From the cell containing the given text, extract its center point as (x, y) coordinate. 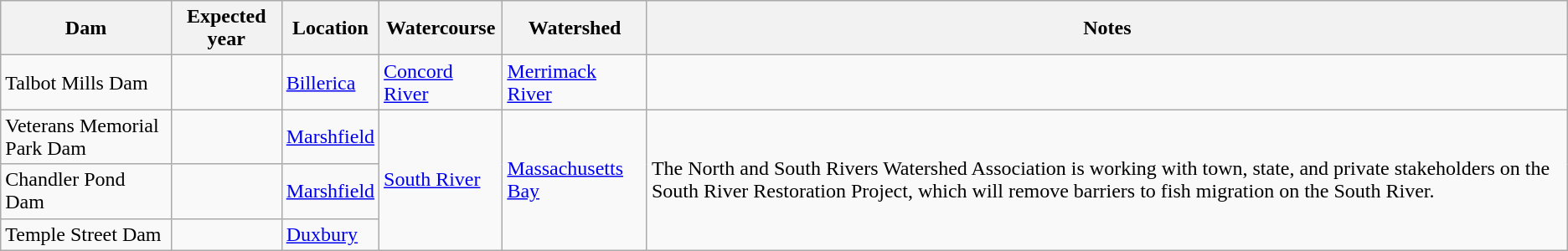
Massachusetts Bay (575, 180)
Duxbury (330, 234)
South River (441, 180)
Watercourse (441, 28)
Location (330, 28)
Veterans Memorial Park Dam (86, 137)
Billerica (330, 82)
Talbot Mills Dam (86, 82)
Temple Street Dam (86, 234)
Merrimack River (575, 82)
Chandler Pond Dam (86, 191)
Concord River (441, 82)
Dam (86, 28)
Notes (1107, 28)
Watershed (575, 28)
Expected year (226, 28)
